For the text-containing cell, return its midpoint in [X, Y] coordinate format. 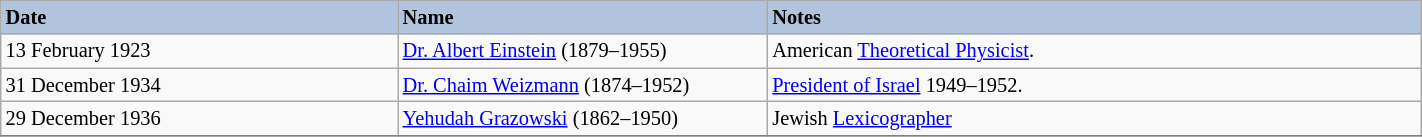
Notes [1094, 17]
Jewish Lexicographer [1094, 118]
President of Israel 1949–1952. [1094, 85]
Dr. Chaim Weizmann (1874–1952) [583, 85]
Name [583, 17]
13 February 1923 [200, 51]
Dr. Albert Einstein (1879–1955) [583, 51]
31 December 1934 [200, 85]
29 December 1936 [200, 118]
Yehudah Grazowski (1862–1950) [583, 118]
American Theoretical Physicist. [1094, 51]
Date [200, 17]
